Return (X, Y) of the center of cell containing provided text 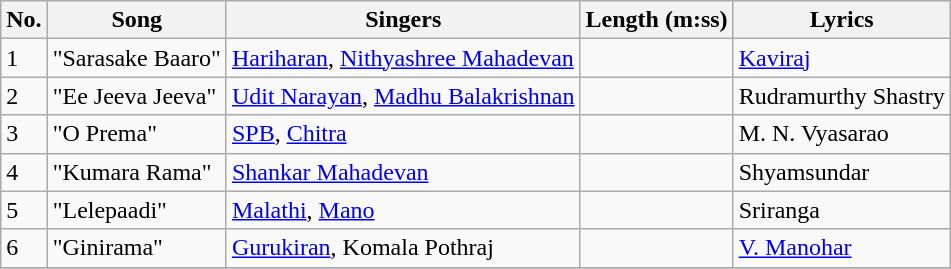
SPB, Chitra (403, 134)
Gurukiran, Komala Pothraj (403, 248)
5 (24, 210)
"Ee Jeeva Jeeva" (136, 96)
Shankar Mahadevan (403, 172)
M. N. Vyasarao (842, 134)
V. Manohar (842, 248)
Sriranga (842, 210)
Lyrics (842, 20)
Kaviraj (842, 58)
Udit Narayan, Madhu Balakrishnan (403, 96)
6 (24, 248)
Hariharan, Nithyashree Mahadevan (403, 58)
Shyamsundar (842, 172)
"Ginirama" (136, 248)
3 (24, 134)
"Sarasake Baaro" (136, 58)
4 (24, 172)
Length (m:ss) (656, 20)
Song (136, 20)
"O Prema" (136, 134)
1 (24, 58)
Malathi, Mano (403, 210)
Singers (403, 20)
"Lelepaadi" (136, 210)
2 (24, 96)
Rudramurthy Shastry (842, 96)
No. (24, 20)
"Kumara Rama" (136, 172)
